Return the [x, y] coordinate for the center point of the cell that contains the specified text.  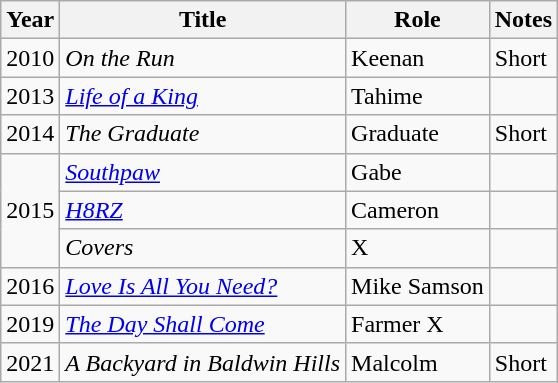
2021 [30, 362]
Mike Samson [418, 286]
Notes [523, 20]
A Backyard in Baldwin Hills [203, 362]
Cameron [418, 210]
X [418, 248]
Love Is All You Need? [203, 286]
Year [30, 20]
Southpaw [203, 172]
On the Run [203, 58]
Malcolm [418, 362]
Gabe [418, 172]
2016 [30, 286]
2010 [30, 58]
Graduate [418, 134]
2014 [30, 134]
2015 [30, 210]
Tahime [418, 96]
H8RZ [203, 210]
Covers [203, 248]
The Graduate [203, 134]
Keenan [418, 58]
2019 [30, 324]
Role [418, 20]
Life of a King [203, 96]
Farmer X [418, 324]
2013 [30, 96]
The Day Shall Come [203, 324]
Title [203, 20]
